Determine the [x, y] coordinate at the center of the cell enclosing the given text.  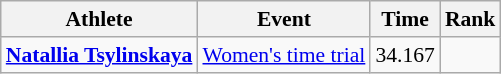
Event [284, 19]
Natallia Tsylinskaya [100, 55]
Women's time trial [284, 55]
Athlete [100, 19]
34.167 [404, 55]
Rank [470, 19]
Time [404, 19]
